Return the (X, Y) coordinate for the center point of the cell that contains the specified text.  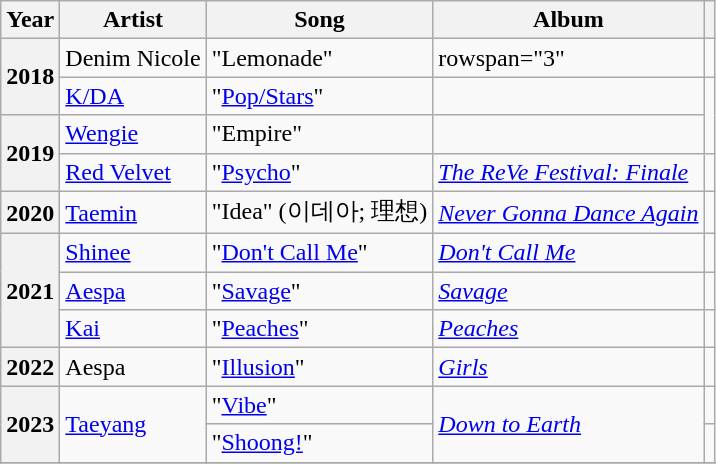
Peaches (568, 329)
"Vibe" (320, 405)
"Idea" (이데아; 理想) (320, 212)
2023 (30, 424)
2018 (30, 77)
"Shoong!" (320, 443)
Artist (133, 20)
Girls (568, 367)
"Illusion" (320, 367)
"Lemonade" (320, 58)
2020 (30, 212)
"Pop/Stars" (320, 96)
"Don't Call Me" (320, 253)
Year (30, 20)
Shinee (133, 253)
Down to Earth (568, 424)
Savage (568, 291)
Kai (133, 329)
Taemin (133, 212)
"Psycho" (320, 172)
Never Gonna Dance Again (568, 212)
Song (320, 20)
"Savage" (320, 291)
2022 (30, 367)
K/DA (133, 96)
Red Velvet (133, 172)
The ReVe Festival: Finale (568, 172)
Taeyang (133, 424)
Don't Call Me (568, 253)
2021 (30, 291)
Album (568, 20)
Wengie (133, 134)
rowspan="3" (568, 58)
"Peaches" (320, 329)
2019 (30, 153)
"Empire" (320, 134)
Denim Nicole (133, 58)
